Find where the given text appears and provide that cell's center as (X, Y) coordinate. 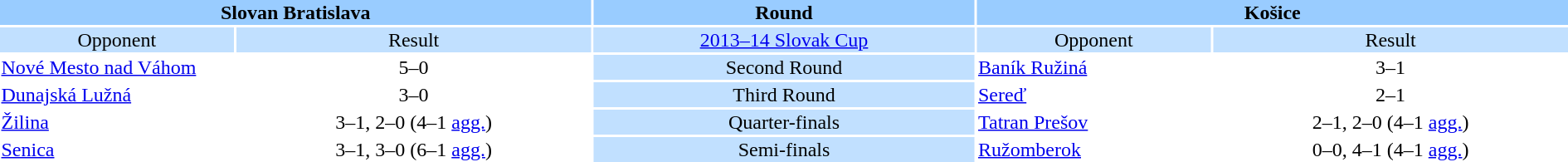
Dunajská Lužná (117, 95)
5–0 (414, 67)
2–1 (1390, 95)
Semi-finals (783, 150)
3–1, 3–0 (6–1 agg.) (414, 150)
Senica (117, 150)
3–0 (414, 95)
Round (783, 12)
Baník Ružiná (1094, 67)
Tatran Prešov (1094, 122)
Žilina (117, 122)
Slovan Bratislava (295, 12)
2013–14 Slovak Cup (783, 40)
3–1, 2–0 (4–1 agg.) (414, 122)
Sereď (1094, 95)
Quarter-finals (783, 122)
Ružomberok (1094, 150)
2–1, 2–0 (4–1 agg.) (1390, 122)
3–1 (1390, 67)
0–0, 4–1 (4–1 agg.) (1390, 150)
Third Round (783, 95)
Second Round (783, 67)
Nové Mesto nad Váhom (117, 67)
Košice (1273, 12)
